Determine the (X, Y) coordinate at the center of the cell enclosing the given text.  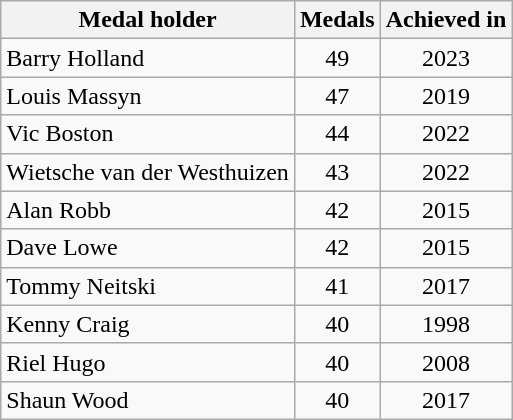
Louis Massyn (148, 96)
Dave Lowe (148, 248)
Achieved in (446, 20)
Medals (337, 20)
Wietsche van der Westhuizen (148, 172)
2008 (446, 362)
Medal holder (148, 20)
47 (337, 96)
49 (337, 58)
2019 (446, 96)
1998 (446, 324)
44 (337, 134)
Riel Hugo (148, 362)
Tommy Neitski (148, 286)
2023 (446, 58)
43 (337, 172)
Kenny Craig (148, 324)
41 (337, 286)
Shaun Wood (148, 400)
Alan Robb (148, 210)
Barry Holland (148, 58)
Vic Boston (148, 134)
